Return (x, y) of the center of cell containing provided text 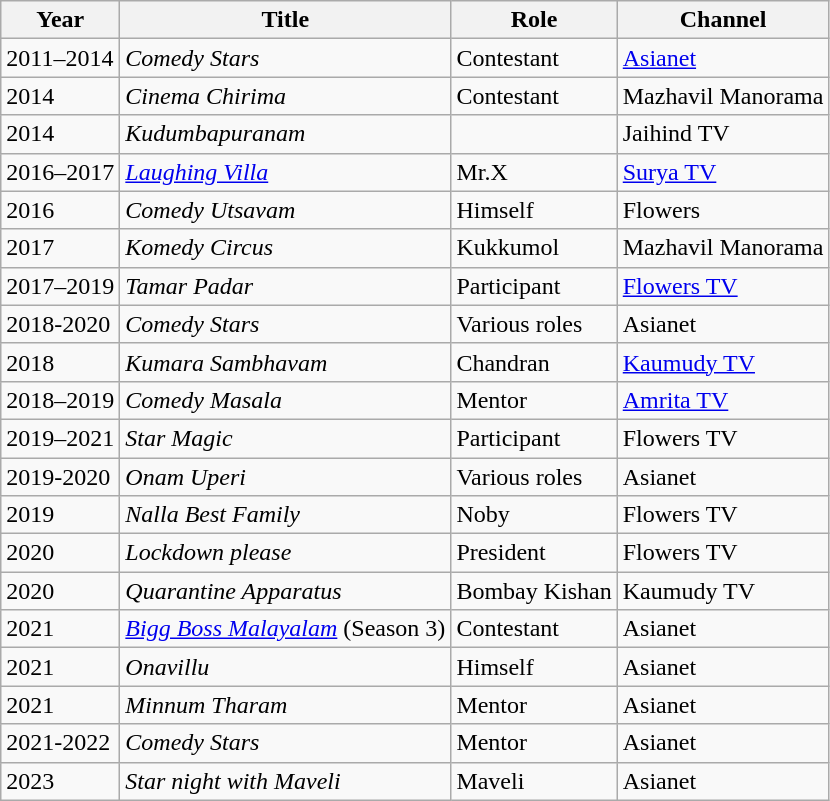
President (534, 553)
Flowers (723, 210)
Year (60, 20)
Surya TV (723, 172)
Nalla Best Family (286, 515)
Quarantine Apparatus (286, 591)
Onam Uperi (286, 477)
2016–2017 (60, 172)
Comedy Utsavam (286, 210)
2021-2022 (60, 743)
2017–2019 (60, 286)
Mr.X (534, 172)
Comedy Masala (286, 400)
Maveli (534, 781)
2019-2020 (60, 477)
Cinema Chirima (286, 96)
Kukkumol (534, 248)
2017 (60, 248)
Star Magic (286, 438)
2018-2020 (60, 324)
Noby (534, 515)
Jaihind TV (723, 134)
Amrita TV (723, 400)
Bigg Boss Malayalam (Season 3) (286, 629)
2018 (60, 362)
2018–2019 (60, 400)
Lockdown please (286, 553)
2019 (60, 515)
Kudumbapuranam (286, 134)
Komedy Circus (286, 248)
Role (534, 20)
Bombay Kishan (534, 591)
Kumara Sambhavam (286, 362)
2016 (60, 210)
2023 (60, 781)
Channel (723, 20)
Tamar Padar (286, 286)
2019–2021 (60, 438)
Title (286, 20)
Onavillu (286, 667)
Laughing Villa (286, 172)
2011–2014 (60, 58)
Minnum Tharam (286, 705)
Chandran (534, 362)
Star night with Maveli (286, 781)
